Find where the given text appears and provide that cell's center as (x, y) coordinate. 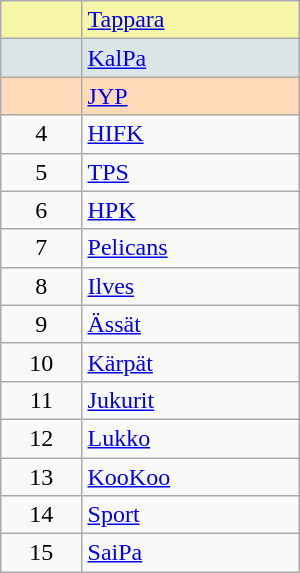
Jukurit (190, 400)
Lukko (190, 438)
13 (42, 477)
KalPa (190, 58)
9 (42, 324)
KooKoo (190, 477)
Tappara (190, 20)
4 (42, 134)
12 (42, 438)
6 (42, 210)
7 (42, 248)
TPS (190, 172)
Ilves (190, 286)
JYP (190, 96)
Sport (190, 515)
Pelicans (190, 248)
SaiPa (190, 553)
HIFK (190, 134)
8 (42, 286)
Ässät (190, 324)
15 (42, 553)
14 (42, 515)
5 (42, 172)
Kärpät (190, 362)
HPK (190, 210)
11 (42, 400)
10 (42, 362)
